Detect which cell encompasses the target text, then output its (x, y) center coordinate. 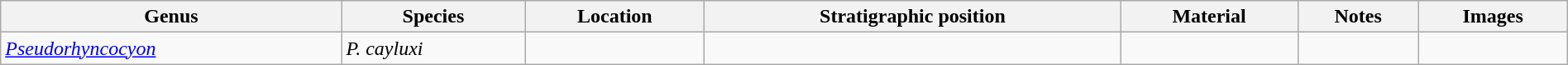
Images (1493, 17)
Pseudorhyncocyon (171, 48)
P. cayluxi (433, 48)
Notes (1358, 17)
Material (1209, 17)
Genus (171, 17)
Stratigraphic position (913, 17)
Species (433, 17)
Location (615, 17)
